Output the [X, Y] coordinate of the center of the cell containing the given text.  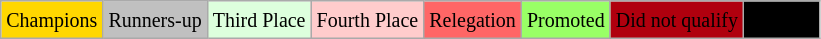
Third Place [259, 20]
not held [781, 20]
Champions [52, 20]
Relegation [473, 20]
Promoted [566, 20]
Did not qualify [676, 20]
Fourth Place [368, 20]
Runners-up [155, 20]
